Extract the (X, Y) coordinate from the center of the cell holding the provided text.  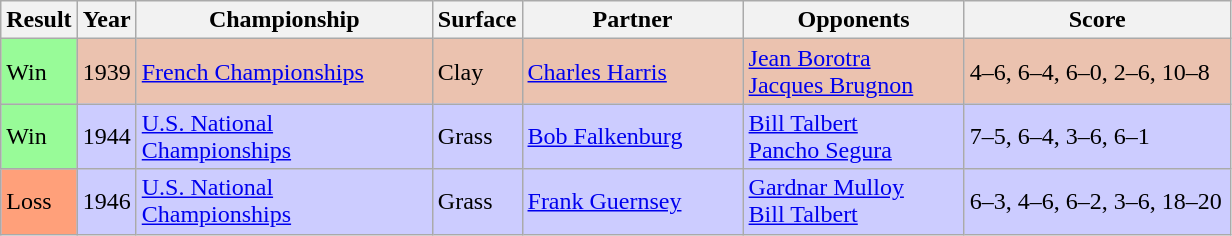
Frank Guernsey (632, 202)
Championship (284, 20)
1939 (106, 72)
Partner (632, 20)
Year (106, 20)
6–3, 4–6, 6–2, 3–6, 18–20 (1097, 202)
4–6, 6–4, 6–0, 2–6, 10–8 (1097, 72)
Bill Talbert Pancho Segura (854, 136)
1944 (106, 136)
1946 (106, 202)
7–5, 6–4, 3–6, 6–1 (1097, 136)
Loss (39, 202)
French Championships (284, 72)
Gardnar Mulloy Bill Talbert (854, 202)
Clay (477, 72)
Bob Falkenburg (632, 136)
Result (39, 20)
Charles Harris (632, 72)
Score (1097, 20)
Opponents (854, 20)
Surface (477, 20)
Jean Borotra Jacques Brugnon (854, 72)
